From the cell containing the given text, extract its center point as (X, Y) coordinate. 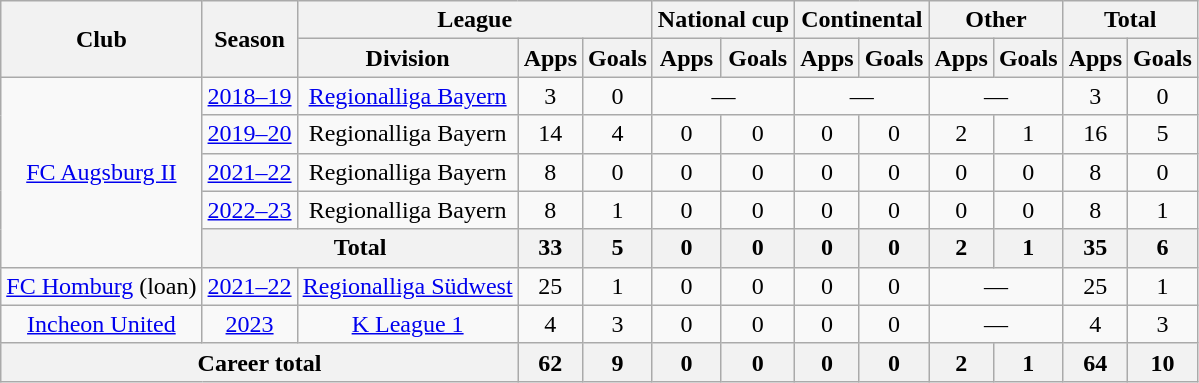
64 (1095, 362)
14 (550, 134)
Club (102, 39)
2023 (250, 324)
33 (550, 248)
6 (1163, 248)
2018–19 (250, 96)
Incheon United (102, 324)
Career total (260, 362)
10 (1163, 362)
9 (618, 362)
FC Augsburg II (102, 172)
FC Homburg (loan) (102, 286)
Regionalliga Südwest (408, 286)
Division (408, 58)
K League 1 (408, 324)
2019–20 (250, 134)
National cup (723, 20)
Continental (862, 20)
Other (996, 20)
League (474, 20)
16 (1095, 134)
Season (250, 39)
2022–23 (250, 210)
35 (1095, 248)
62 (550, 362)
